From the cell containing the given text, extract its center point as [X, Y] coordinate. 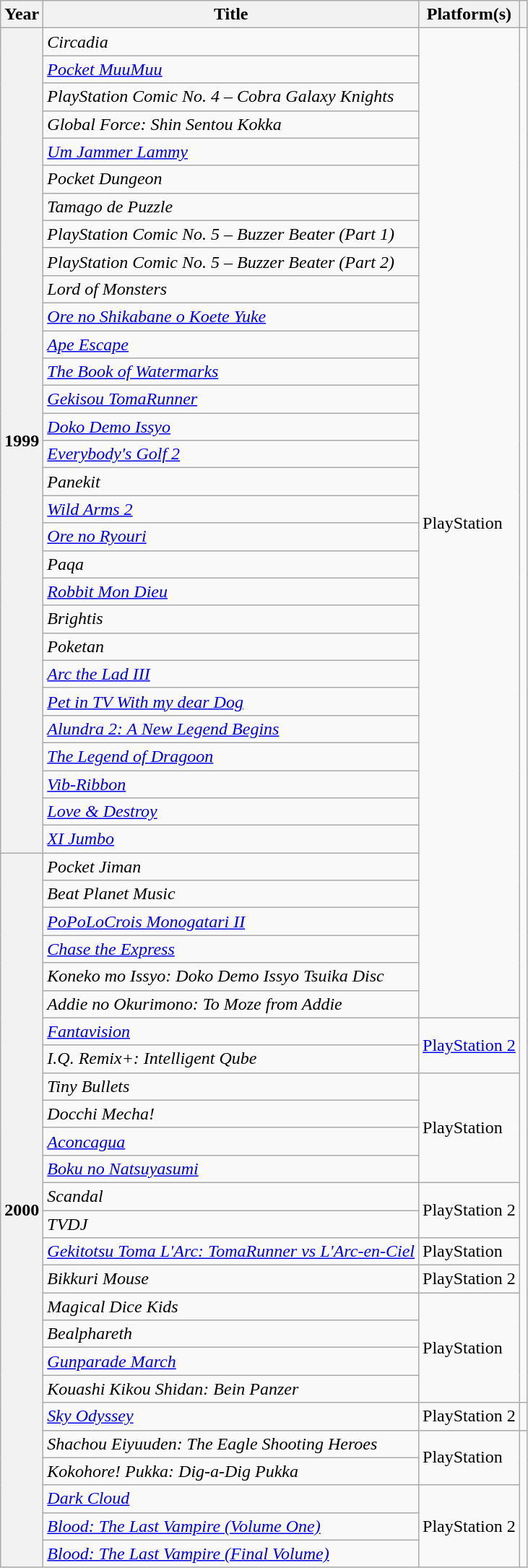
The Book of Watermarks [231, 372]
Dark Cloud [231, 1499]
Pocket MuuMuu [231, 69]
Sky Odyssey [231, 1416]
Ore no Ryouri [231, 537]
Boku no Natsuyasumi [231, 1169]
Kokohore! Pukka: Dig-a-Dig Pukka [231, 1471]
Pet in TV With my dear Dog [231, 701]
Circadia [231, 42]
TVDJ [231, 1224]
Platform(s) [469, 14]
Alundra 2: A New Legend Begins [231, 729]
1999 [22, 441]
Gekitotsu Toma L'Arc: TomaRunner vs L'Arc-en-Ciel [231, 1252]
Magical Dice Kids [231, 1307]
Gekisou TomaRunner [231, 399]
Robbit Mon Dieu [231, 592]
Paqa [231, 564]
Bealphareth [231, 1334]
Docchi Mecha! [231, 1114]
Chase the Express [231, 949]
Blood: The Last Vampire (Final Volume) [231, 1554]
Shachou Eiyuuden: The Eagle Shooting Heroes [231, 1444]
Love & Destroy [231, 812]
PlayStation Comic No. 5 – Buzzer Beater (Part 2) [231, 261]
Bikkuri Mouse [231, 1279]
Pocket Dungeon [231, 179]
Ape Escape [231, 345]
PlayStation Comic No. 5 – Buzzer Beater (Part 1) [231, 234]
Title [231, 14]
PlayStation Comic No. 4 – Cobra Galaxy Knights [231, 97]
Ore no Shikabane o Koete Yuke [231, 316]
Pocket Jiman [231, 867]
Year [22, 14]
Arc the Lad III [231, 674]
Scandal [231, 1196]
Panekit [231, 482]
Brightis [231, 619]
Blood: The Last Vampire (Volume One) [231, 1526]
Kouashi Kikou Shidan: Bein Panzer [231, 1389]
PoPoLoCrois Monogatari II [231, 922]
Poketan [231, 646]
2000 [22, 1210]
The Legend of Dragoon [231, 756]
XI Jumbo [231, 839]
Tamago de Puzzle [231, 207]
Aconcagua [231, 1141]
Um Jammer Lammy [231, 152]
Doko Demo Issyo [231, 427]
I.Q. Remix+: Intelligent Qube [231, 1059]
Global Force: Shin Sentou Kokka [231, 124]
Addie no Okurimono: To Moze from Addie [231, 1004]
Koneko mo Issyo: Doko Demo Issyo Tsuika Disc [231, 976]
Wild Arms 2 [231, 509]
Tiny Bullets [231, 1086]
Beat Planet Music [231, 894]
Gunparade March [231, 1361]
Vib-Ribbon [231, 784]
Everybody's Golf 2 [231, 454]
Lord of Monsters [231, 289]
Fantavision [231, 1031]
